Extract the [X, Y] coordinate from the center of the cell holding the provided text.  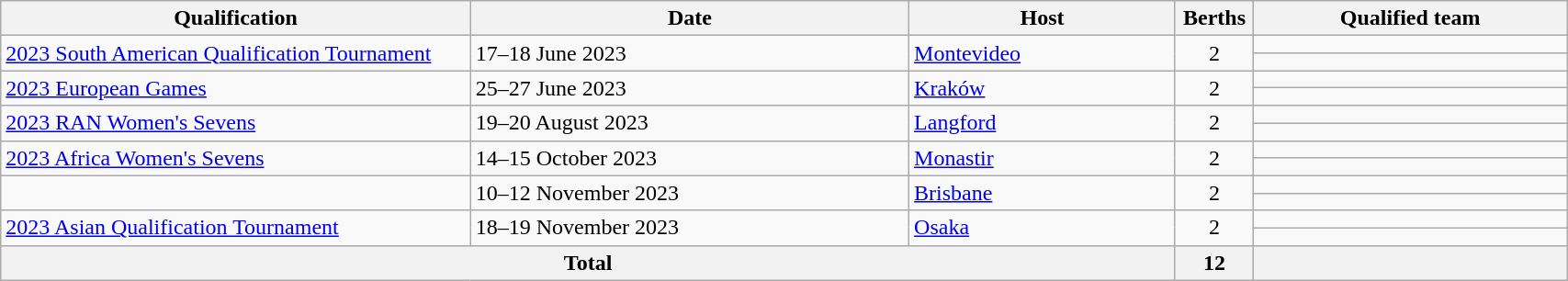
Host [1043, 18]
Montevideo [1043, 53]
14–15 October 2023 [689, 158]
Qualification [235, 18]
2023 Asian Qualification Tournament [235, 228]
Berths [1214, 18]
10–12 November 2023 [689, 193]
Osaka [1043, 228]
2023 RAN Women's Sevens [235, 123]
Brisbane [1043, 193]
2023 Africa Women's Sevens [235, 158]
Qualified team [1411, 18]
18–19 November 2023 [689, 228]
12 [1214, 263]
19–20 August 2023 [689, 123]
Date [689, 18]
17–18 June 2023 [689, 53]
2023 South American Qualification Tournament [235, 53]
25–27 June 2023 [689, 88]
2023 European Games [235, 88]
Langford [1043, 123]
Monastir [1043, 158]
Total [588, 263]
Kraków [1043, 88]
